Extract the [X, Y] coordinate from the center of the cell holding the provided text.  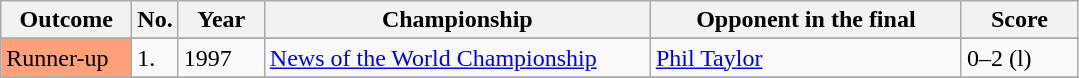
Year [221, 20]
Opponent in the final [806, 20]
Outcome [66, 20]
Runner-up [66, 58]
No. [155, 20]
0–2 (l) [1019, 58]
Championship [457, 20]
Score [1019, 20]
1. [155, 58]
News of the World Championship [457, 58]
Phil Taylor [806, 58]
1997 [221, 58]
